Output the (x, y) coordinate of the center of the cell containing the given text.  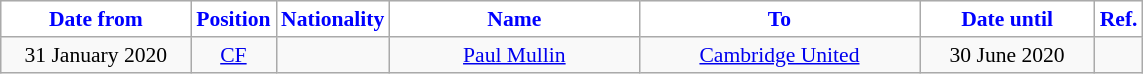
CF (234, 55)
31 January 2020 (96, 55)
Position (234, 19)
Paul Mullin (514, 55)
Cambridge United (779, 55)
Nationality (332, 19)
Date until (1008, 19)
Name (514, 19)
To (779, 19)
30 June 2020 (1008, 55)
Date from (96, 19)
Ref. (1119, 19)
